Return [X, Y] of the center of cell containing provided text 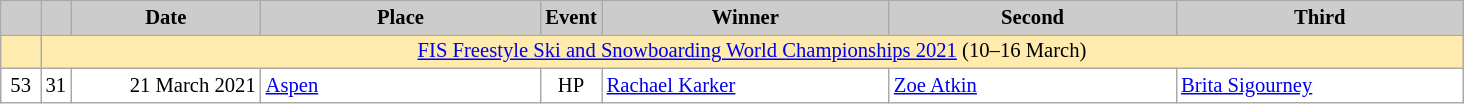
Zoe Atkin [1032, 85]
FIS Freestyle Ski and Snowboarding World Championships 2021 (10–16 March) [752, 51]
31 [55, 85]
Winner [746, 17]
21 March 2021 [166, 85]
Aspen [401, 85]
Third [1320, 17]
HP [570, 85]
Place [401, 17]
Date [166, 17]
Second [1032, 17]
53 [21, 85]
Brita Sigourney [1320, 85]
Event [570, 17]
Rachael Karker [746, 85]
